Extract the [x, y] coordinate from the center of the cell holding the provided text.  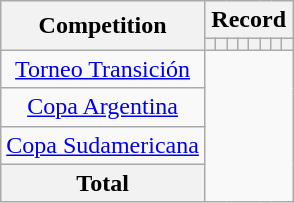
Competition [103, 26]
Torneo Transición [103, 69]
Copa Argentina [103, 107]
Total [103, 183]
Copa Sudamericana [103, 145]
Record [248, 20]
